For the text-containing cell, return its midpoint in (X, Y) coordinate format. 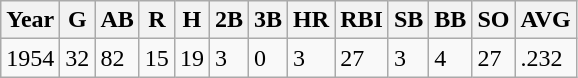
15 (156, 58)
AVG (546, 20)
4 (450, 58)
82 (117, 58)
H (192, 20)
R (156, 20)
HR (312, 20)
32 (78, 58)
SB (408, 20)
AB (117, 20)
BB (450, 20)
SO (494, 20)
2B (228, 20)
0 (268, 58)
19 (192, 58)
RBI (362, 20)
1954 (30, 58)
G (78, 20)
3B (268, 20)
.232 (546, 58)
Year (30, 20)
